Return [x, y] of the center of cell containing provided text 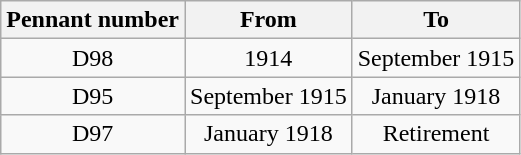
D97 [93, 134]
D95 [93, 96]
1914 [268, 58]
From [268, 20]
D98 [93, 58]
Pennant number [93, 20]
To [436, 20]
Retirement [436, 134]
